Return (x, y) of the center of cell containing provided text 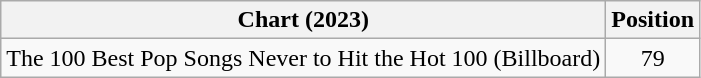
The 100 Best Pop Songs Never to Hit the Hot 100 (Billboard) (304, 58)
Chart (2023) (304, 20)
Position (653, 20)
79 (653, 58)
